Scan for the cell matching the given text and deliver its (x, y) coordinate at center. 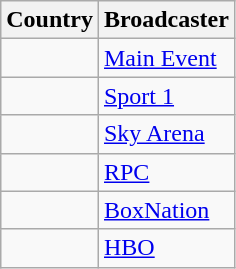
Main Event (166, 58)
HBO (166, 248)
Broadcaster (166, 20)
BoxNation (166, 210)
Sport 1 (166, 96)
Country (50, 20)
Sky Arena (166, 134)
RPC (166, 172)
